From the cell containing the given text, extract its center point as (x, y) coordinate. 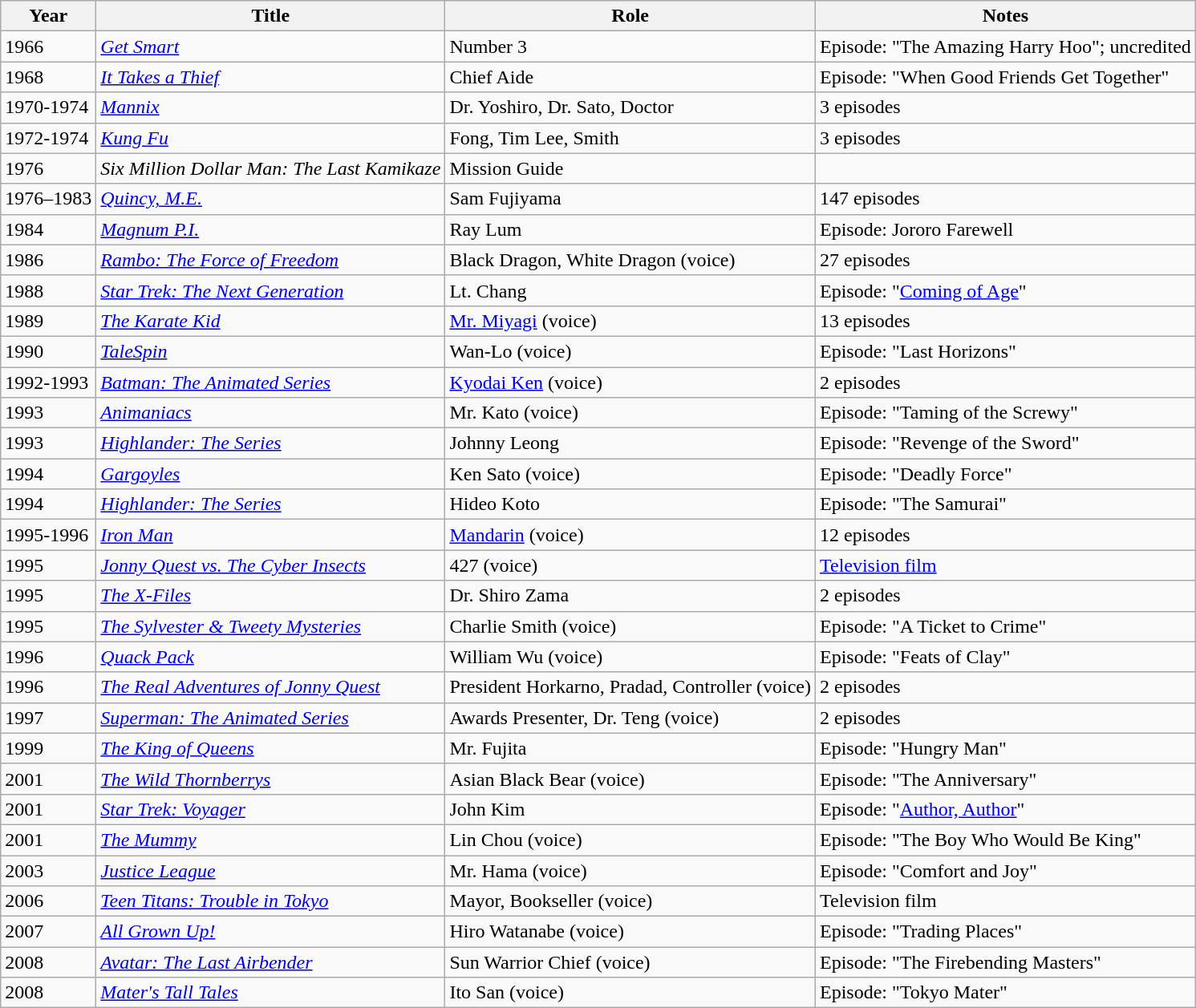
Wan-Lo (voice) (630, 351)
Teen Titans: Trouble in Tokyo (271, 901)
Episode: "The Amazing Harry Hoo"; uncredited (1005, 47)
427 (voice) (630, 565)
1988 (48, 290)
Episode: "Trading Places" (1005, 932)
1976–1983 (48, 199)
Mr. Kato (voice) (630, 413)
Star Trek: The Next Generation (271, 290)
Episode: "Deadly Force" (1005, 474)
Role (630, 16)
Episode: "A Ticket to Crime" (1005, 626)
Episode: "The Samurai" (1005, 504)
Episode: "The Firebending Masters" (1005, 962)
Gargoyles (271, 474)
Sam Fujiyama (630, 199)
All Grown Up! (271, 932)
Awards Presenter, Dr. Teng (voice) (630, 718)
1999 (48, 748)
2006 (48, 901)
Mr. Hama (voice) (630, 870)
Asian Black Bear (voice) (630, 779)
Johnny Leong (630, 443)
Star Trek: Voyager (271, 809)
The Sylvester & Tweety Mysteries (271, 626)
The X-Files (271, 596)
Iron Man (271, 535)
Justice League (271, 870)
Episode: "Tokyo Mater" (1005, 993)
Episode: "When Good Friends Get Together" (1005, 77)
Quack Pack (271, 657)
147 episodes (1005, 199)
The King of Queens (271, 748)
Mandarin (voice) (630, 535)
1989 (48, 321)
Lin Chou (voice) (630, 840)
1968 (48, 77)
2007 (48, 932)
The Real Adventures of Jonny Quest (271, 687)
Episode: "Author, Author" (1005, 809)
Get Smart (271, 47)
Episode: "Coming of Age" (1005, 290)
Mr. Miyagi (voice) (630, 321)
Year (48, 16)
Magnum P.I. (271, 229)
Avatar: The Last Airbender (271, 962)
1986 (48, 260)
1995-1996 (48, 535)
Mr. Fujita (630, 748)
Episode: "Taming of the Screwy" (1005, 413)
Animaniacs (271, 413)
President Horkarno, Pradad, Controller (voice) (630, 687)
Rambo: The Force of Freedom (271, 260)
Black Dragon, White Dragon (voice) (630, 260)
Title (271, 16)
The Wild Thornberrys (271, 779)
The Karate Kid (271, 321)
Notes (1005, 16)
Quincy, M.E. (271, 199)
1984 (48, 229)
The Mummy (271, 840)
Episode: "The Anniversary" (1005, 779)
Episode: Jororo Farewell (1005, 229)
12 episodes (1005, 535)
2003 (48, 870)
1990 (48, 351)
Episode: "Hungry Man" (1005, 748)
Episode: "Comfort and Joy" (1005, 870)
1992-1993 (48, 383)
1966 (48, 47)
Mater's Tall Tales (271, 993)
Six Million Dollar Man: The Last Kamikaze (271, 168)
27 episodes (1005, 260)
1972-1974 (48, 138)
Episode: "The Boy Who Would Be King" (1005, 840)
Ito San (voice) (630, 993)
Mayor, Bookseller (voice) (630, 901)
Dr. Yoshiro, Dr. Sato, Doctor (630, 107)
Batman: The Animated Series (271, 383)
Sun Warrior Chief (voice) (630, 962)
Kung Fu (271, 138)
Hideo Koto (630, 504)
Dr. Shiro Zama (630, 596)
John Kim (630, 809)
1997 (48, 718)
Jonny Quest vs. The Cyber Insects (271, 565)
13 episodes (1005, 321)
Lt. Chang (630, 290)
Episode: "Revenge of the Sword" (1005, 443)
It Takes a Thief (271, 77)
Fong, Tim Lee, Smith (630, 138)
TaleSpin (271, 351)
Episode: "Feats of Clay" (1005, 657)
Mannix (271, 107)
Ray Lum (630, 229)
Charlie Smith (voice) (630, 626)
Ken Sato (voice) (630, 474)
Chief Aide (630, 77)
Mission Guide (630, 168)
Superman: The Animated Series (271, 718)
1976 (48, 168)
Number 3 (630, 47)
Hiro Watanabe (voice) (630, 932)
Episode: "Last Horizons" (1005, 351)
1970-1974 (48, 107)
Kyodai Ken (voice) (630, 383)
William Wu (voice) (630, 657)
